Find where the given text appears and provide that cell's center as [X, Y] coordinate. 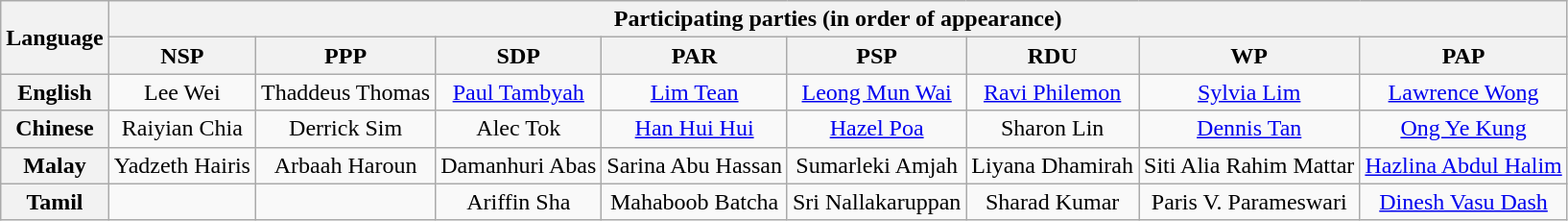
Sharon Lin [1053, 129]
Sumarleki Amjah [876, 165]
Sharad Kumar [1053, 202]
Thaddeus Thomas [345, 92]
Ariffin Sha [518, 202]
Ong Ye Kung [1463, 129]
Lawrence Wong [1463, 92]
Siti Alia Rahim Mattar [1248, 165]
Sri Nallakaruppan [876, 202]
Lim Tean [695, 92]
Paul Tambyah [518, 92]
Tamil [55, 202]
NSP [182, 56]
Raiyian Chia [182, 129]
English [55, 92]
Damanhuri Abas [518, 165]
Malay [55, 165]
Mahaboob Batcha [695, 202]
Derrick Sim [345, 129]
PPP [345, 56]
Yadzeth Hairis [182, 165]
Alec Tok [518, 129]
Hazel Poa [876, 129]
Chinese [55, 129]
Arbaah Haroun [345, 165]
SDP [518, 56]
Leong Mun Wai [876, 92]
Dinesh Vasu Dash [1463, 202]
Dennis Tan [1248, 129]
Sarina Abu Hassan [695, 165]
Participating parties (in order of appearance) [838, 19]
PAR [695, 56]
WP [1248, 56]
Liyana Dhamirah [1053, 165]
Sylvia Lim [1248, 92]
Lee Wei [182, 92]
RDU [1053, 56]
PAP [1463, 56]
Ravi Philemon [1053, 92]
Han Hui Hui [695, 129]
Paris V. Parameswari [1248, 202]
Language [55, 37]
Hazlina Abdul Halim [1463, 165]
PSP [876, 56]
